Search for the cell housing the specified text and yield its (x, y) center coordinate. 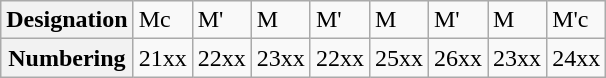
Numbering (67, 58)
26xx (458, 58)
21xx (162, 58)
25xx (398, 58)
M'c (576, 20)
24xx (576, 58)
Designation (67, 20)
Mc (162, 20)
